Provide the [x, y] coordinate of the cell's center where the given text is located.  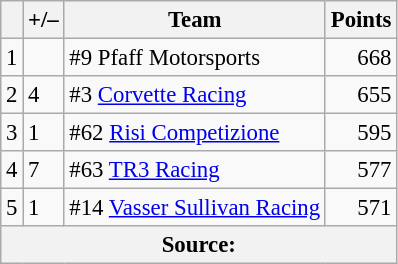
#63 TR3 Racing [194, 170]
Team [194, 20]
+/– [44, 20]
Source: [199, 245]
#14 Vasser Sullivan Racing [194, 208]
7 [44, 170]
#3 Corvette Racing [194, 95]
577 [360, 170]
Points [360, 20]
#9 Pfaff Motorsports [194, 58]
668 [360, 58]
2 [12, 95]
571 [360, 208]
3 [12, 133]
#62 Risi Competizione [194, 133]
655 [360, 95]
5 [12, 208]
595 [360, 133]
